Provide the (X, Y) coordinate of the cell's center where the given text is located.  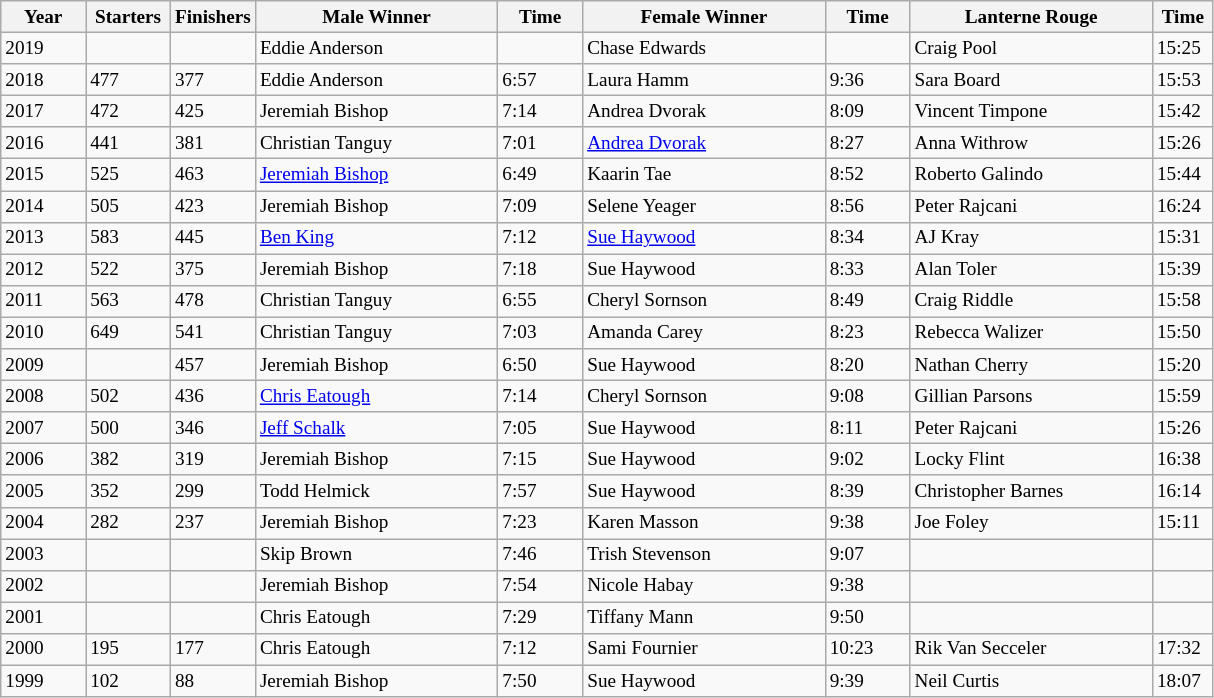
Craig Riddle (1031, 301)
8:52 (868, 175)
375 (212, 270)
7:54 (540, 586)
18:07 (1182, 681)
436 (212, 396)
445 (212, 238)
Year (44, 17)
15:58 (1182, 301)
Gillian Parsons (1031, 396)
237 (212, 523)
Nathan Cherry (1031, 365)
6:49 (540, 175)
8:09 (868, 111)
7:50 (540, 681)
8:27 (868, 143)
583 (128, 238)
Ben King (376, 238)
541 (212, 333)
AJ Kray (1031, 238)
Jeff Schalk (376, 428)
15:25 (1182, 48)
8:11 (868, 428)
7:46 (540, 554)
2004 (44, 523)
2006 (44, 460)
Locky Flint (1031, 460)
Lanterne Rouge (1031, 17)
Tiffany Mann (704, 618)
Nicole Habay (704, 586)
2014 (44, 206)
425 (212, 111)
2016 (44, 143)
Finishers (212, 17)
7:01 (540, 143)
Chase Edwards (704, 48)
Neil Curtis (1031, 681)
Alan Toler (1031, 270)
7:29 (540, 618)
Male Winner (376, 17)
2010 (44, 333)
2015 (44, 175)
Karen Masson (704, 523)
177 (212, 649)
Sara Board (1031, 80)
Christopher Barnes (1031, 491)
10:23 (868, 649)
2001 (44, 618)
Amanda Carey (704, 333)
7:57 (540, 491)
299 (212, 491)
2018 (44, 80)
2009 (44, 365)
9:07 (868, 554)
6:57 (540, 80)
15:42 (1182, 111)
Trish Stevenson (704, 554)
1999 (44, 681)
319 (212, 460)
2003 (44, 554)
Starters (128, 17)
7:15 (540, 460)
2012 (44, 270)
2017 (44, 111)
2008 (44, 396)
8:56 (868, 206)
Vincent Timpone (1031, 111)
Selene Yeager (704, 206)
88 (212, 681)
7:03 (540, 333)
505 (128, 206)
6:55 (540, 301)
Skip Brown (376, 554)
382 (128, 460)
478 (212, 301)
9:02 (868, 460)
Anna Withrow (1031, 143)
423 (212, 206)
9:50 (868, 618)
282 (128, 523)
2013 (44, 238)
8:33 (868, 270)
16:24 (1182, 206)
477 (128, 80)
441 (128, 143)
16:14 (1182, 491)
15:20 (1182, 365)
Joe Foley (1031, 523)
Laura Hamm (704, 80)
8:39 (868, 491)
2019 (44, 48)
Rik Van Secceler (1031, 649)
563 (128, 301)
522 (128, 270)
Sami Fournier (704, 649)
7:09 (540, 206)
17:32 (1182, 649)
9:08 (868, 396)
2011 (44, 301)
352 (128, 491)
2000 (44, 649)
2005 (44, 491)
381 (212, 143)
Craig Pool (1031, 48)
Kaarin Tae (704, 175)
8:34 (868, 238)
Female Winner (704, 17)
15:31 (1182, 238)
102 (128, 681)
8:23 (868, 333)
6:50 (540, 365)
346 (212, 428)
9:39 (868, 681)
502 (128, 396)
463 (212, 175)
500 (128, 428)
2002 (44, 586)
195 (128, 649)
15:59 (1182, 396)
Todd Helmick (376, 491)
2007 (44, 428)
7:23 (540, 523)
8:49 (868, 301)
Roberto Galindo (1031, 175)
457 (212, 365)
377 (212, 80)
472 (128, 111)
16:38 (1182, 460)
8:20 (868, 365)
525 (128, 175)
649 (128, 333)
15:44 (1182, 175)
Rebecca Walizer (1031, 333)
15:39 (1182, 270)
15:50 (1182, 333)
7:18 (540, 270)
9:36 (868, 80)
15:53 (1182, 80)
7:05 (540, 428)
15:11 (1182, 523)
